From the cell containing the given text, extract its center point as [x, y] coordinate. 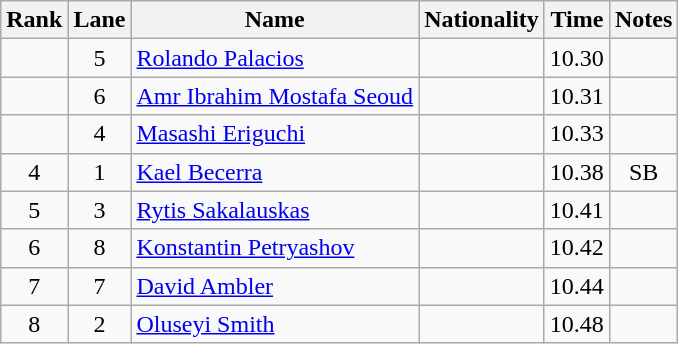
Konstantin Petryashov [275, 248]
Name [275, 20]
Oluseyi Smith [275, 324]
Kael Becerra [275, 172]
10.48 [576, 324]
Notes [643, 20]
10.31 [576, 96]
Amr Ibrahim Mostafa Seoud [275, 96]
2 [100, 324]
10.41 [576, 210]
10.44 [576, 286]
1 [100, 172]
Rank [34, 20]
Masashi Eriguchi [275, 134]
3 [100, 210]
SB [643, 172]
10.30 [576, 58]
Nationality [482, 20]
David Ambler [275, 286]
Lane [100, 20]
Rytis Sakalauskas [275, 210]
10.38 [576, 172]
Rolando Palacios [275, 58]
10.33 [576, 134]
Time [576, 20]
10.42 [576, 248]
